Provide the [x, y] coordinate of the cell's center where the given text is located.  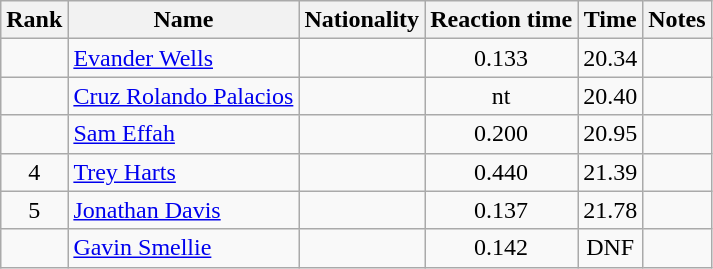
Reaction time [502, 20]
0.440 [502, 172]
DNF [610, 248]
20.34 [610, 58]
5 [34, 210]
Rank [34, 20]
Time [610, 20]
0.142 [502, 248]
4 [34, 172]
Evander Wells [184, 58]
Cruz Rolando Palacios [184, 96]
Gavin Smellie [184, 248]
20.95 [610, 134]
nt [502, 96]
Trey Harts [184, 172]
0.133 [502, 58]
Jonathan Davis [184, 210]
Name [184, 20]
Sam Effah [184, 134]
0.200 [502, 134]
0.137 [502, 210]
20.40 [610, 96]
Notes [677, 20]
Nationality [362, 20]
21.39 [610, 172]
21.78 [610, 210]
